Identify which cell holds the provided text, then report its (X, Y) central coordinate. 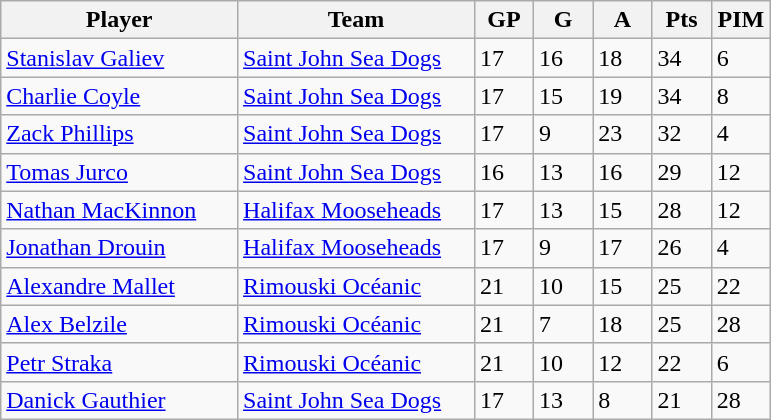
Stanislav Galiev (120, 58)
Nathan MacKinnon (120, 210)
GP (504, 20)
G (564, 20)
Pts (682, 20)
Player (120, 20)
PIM (740, 20)
Charlie Coyle (120, 96)
Team (356, 20)
Petr Straka (120, 362)
19 (622, 96)
A (622, 20)
23 (622, 134)
7 (564, 324)
Tomas Jurco (120, 172)
32 (682, 134)
29 (682, 172)
26 (682, 248)
Alexandre Mallet (120, 286)
Jonathan Drouin (120, 248)
Danick Gauthier (120, 400)
Zack Phillips (120, 134)
Alex Belzile (120, 324)
